Locate the cell with the specified text and output its (X, Y) center coordinate. 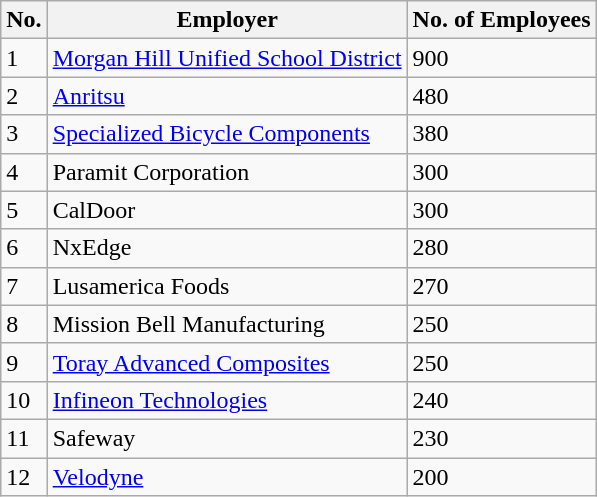
No. (24, 20)
12 (24, 477)
Mission Bell Manufacturing (227, 324)
200 (502, 477)
7 (24, 286)
4 (24, 172)
Toray Advanced Composites (227, 362)
Paramit Corporation (227, 172)
Specialized Bicycle Components (227, 134)
240 (502, 400)
8 (24, 324)
900 (502, 58)
10 (24, 400)
6 (24, 248)
No. of Employees (502, 20)
Safeway (227, 438)
Infineon Technologies (227, 400)
9 (24, 362)
Anritsu (227, 96)
1 (24, 58)
280 (502, 248)
230 (502, 438)
Velodyne (227, 477)
11 (24, 438)
Morgan Hill Unified School District (227, 58)
3 (24, 134)
CalDoor (227, 210)
Lusamerica Foods (227, 286)
Employer (227, 20)
2 (24, 96)
380 (502, 134)
5 (24, 210)
480 (502, 96)
270 (502, 286)
NxEdge (227, 248)
